Search for the cell housing the specified text and yield its (X, Y) center coordinate. 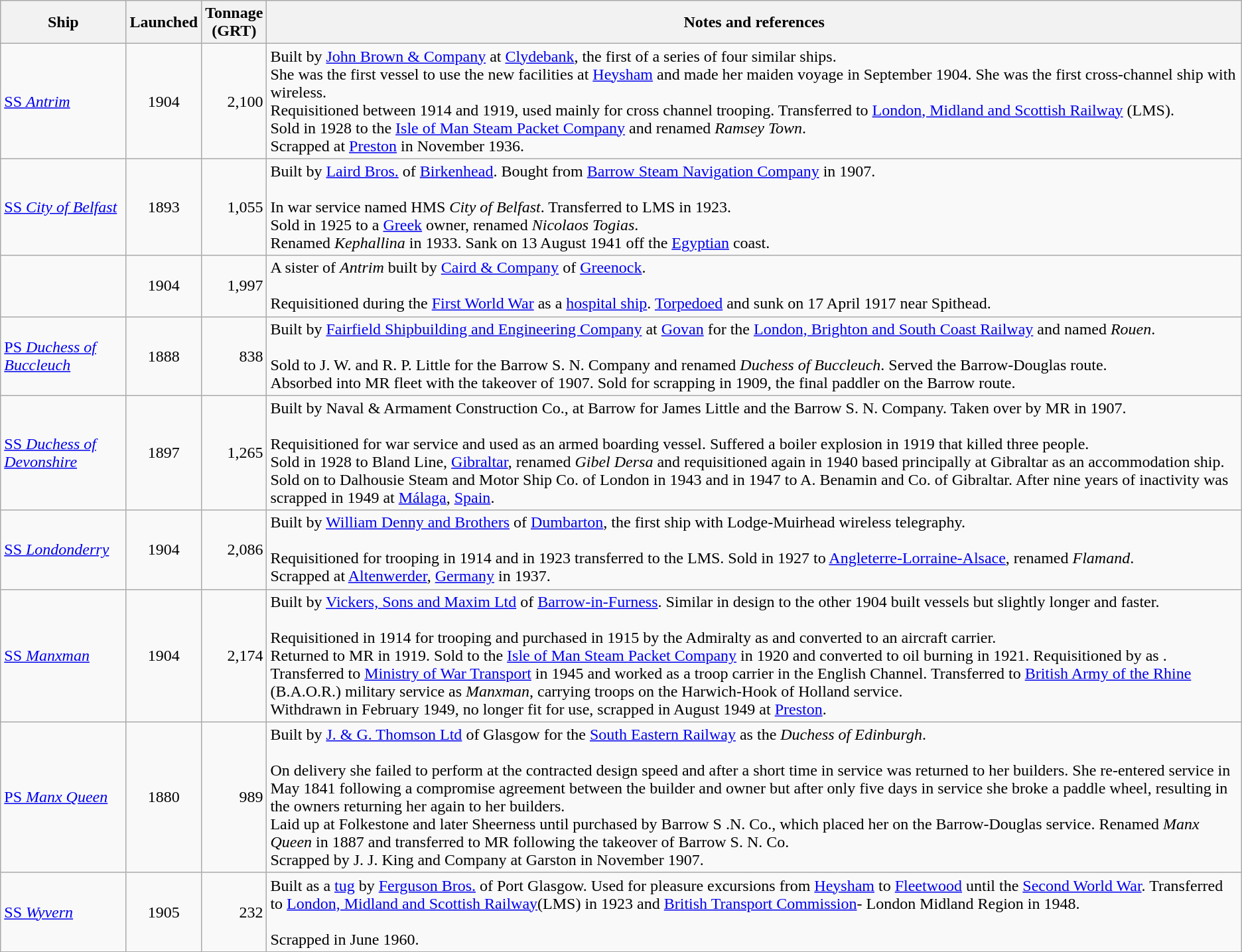
SS City of Belfast (64, 207)
2,100 (234, 101)
1,997 (234, 286)
SS Manxman (64, 655)
1897 (164, 452)
1,265 (234, 452)
SS Antrim (64, 101)
1880 (164, 797)
989 (234, 797)
838 (234, 356)
1888 (164, 356)
1905 (164, 912)
Ship (64, 23)
Launched (164, 23)
SS Duchess of Devonshire (64, 452)
1893 (164, 207)
2,086 (234, 549)
2,174 (234, 655)
PS Manx Queen (64, 797)
SS Londonderry (64, 549)
Tonnage(GRT) (234, 23)
PS Duchess of Buccleuch (64, 356)
1,055 (234, 207)
Notes and references (754, 23)
SS Wyvern (64, 912)
232 (234, 912)
